Determine the (x, y) coordinate at the center of the cell enclosing the given text.  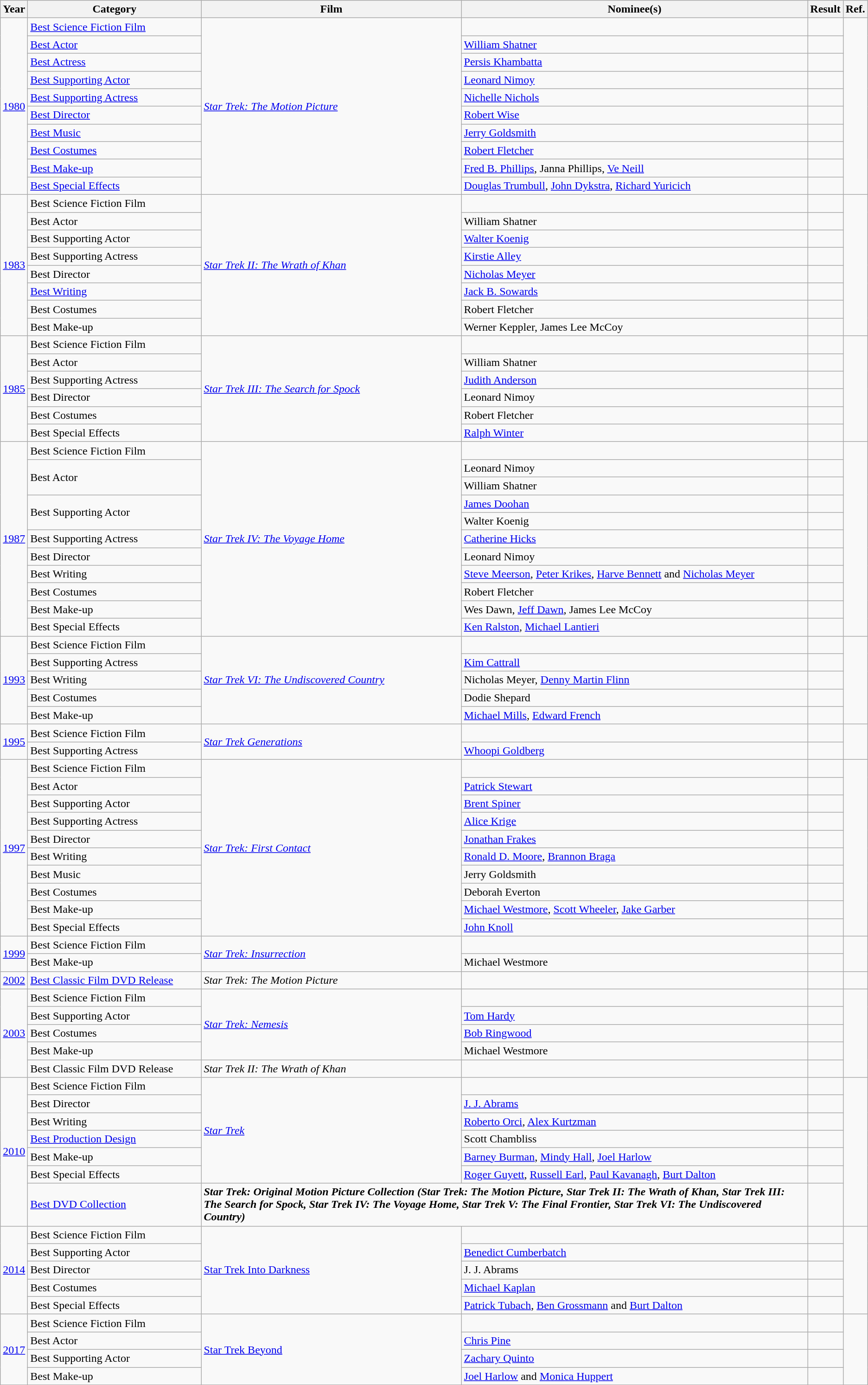
Kirstie Alley (634, 256)
Judith Anderson (634, 380)
1983 (14, 265)
Star Trek Generations (331, 742)
Alice Krige (634, 821)
Star Trek (331, 1130)
Douglas Trumbull, John Dykstra, Richard Yuricich (634, 186)
1993 (14, 680)
Roberto Orci, Alex Kurtzman (634, 1122)
2014 (14, 1270)
Whoopi Goldberg (634, 750)
Barney Burman, Mindy Hall, Joel Harlow (634, 1157)
Catherine Hicks (634, 539)
2002 (14, 980)
1985 (14, 389)
Michael Westmore, Scott Wheeler, Jake Garber (634, 910)
2003 (14, 1033)
Category (115, 9)
Jack B. Sowards (634, 292)
Roger Guyett, Russell Earl, Paul Kavanagh, Burt Dalton (634, 1174)
1999 (14, 954)
2010 (14, 1152)
Star Trek: Nemesis (331, 1024)
Film (331, 9)
Jonathan Frakes (634, 839)
Kim Cattrall (634, 662)
2017 (14, 1349)
Ken Ralston, Michael Lantieri (634, 627)
Ronald D. Moore, Brannon Braga (634, 857)
Best Actress (115, 62)
Year (14, 9)
Werner Keppler, James Lee McCoy (634, 327)
Patrick Tubach, Ben Grossmann and Burt Dalton (634, 1305)
Ref. (855, 9)
Star Trek III: The Search for Spock (331, 389)
Steve Meerson, Peter Krikes, Harve Bennett and Nicholas Meyer (634, 574)
Persis Khambatta (634, 62)
Michael Mills, Edward French (634, 715)
1995 (14, 742)
Dodie Shepard (634, 698)
Scott Chambliss (634, 1139)
James Doohan (634, 503)
Best Production Design (115, 1139)
1997 (14, 848)
Star Trek IV: The Voyage Home (331, 539)
Deborah Everton (634, 892)
Zachary Quinto (634, 1358)
Star Trek: Insurrection (331, 954)
1987 (14, 539)
Star Trek: First Contact (331, 848)
Chris Pine (634, 1340)
Robert Wise (634, 115)
Nicholas Meyer (634, 274)
Nicholas Meyer, Denny Martin Flinn (634, 680)
Ralph Winter (634, 433)
1980 (14, 107)
Patrick Stewart (634, 786)
Nichelle Nichols (634, 97)
Benedict Cumberbatch (634, 1252)
Wes Dawn, Jeff Dawn, James Lee McCoy (634, 609)
Tom Hardy (634, 1015)
Fred B. Phillips, Janna Phillips, Ve Neill (634, 168)
Star Trek VI: The Undiscovered Country (331, 680)
Star Trek Into Darkness (331, 1270)
Michael Kaplan (634, 1288)
Brent Spiner (634, 804)
Bob Ringwood (634, 1033)
Best DVD Collection (115, 1205)
Star Trek Beyond (331, 1349)
Joel Harlow and Monica Huppert (634, 1376)
Result (825, 9)
John Knoll (634, 927)
Nominee(s) (634, 9)
